Pinpoint the cell where the given text exists, returning its [X, Y] midpoint coordinate. 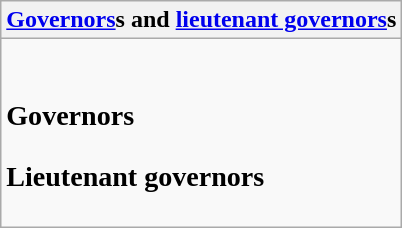
Governorss and lieutenant governorss [202, 20]
GovernorsLieutenant governors [202, 133]
